Output the [X, Y] coordinate of the center of the cell containing the given text.  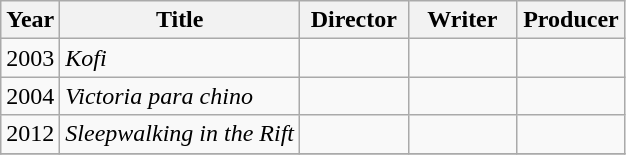
2004 [30, 96]
Writer [462, 20]
Producer [572, 20]
2012 [30, 134]
2003 [30, 58]
Year [30, 20]
Director [354, 20]
Kofi [180, 58]
Victoria para chino [180, 96]
Sleepwalking in the Rift [180, 134]
Title [180, 20]
